Locate the cell with the specified text and output its (x, y) center coordinate. 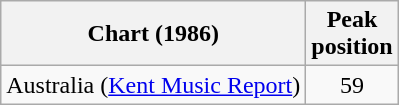
Australia (Kent Music Report) (154, 85)
59 (352, 85)
Chart (1986) (154, 34)
Peakposition (352, 34)
